Extract the [X, Y] coordinate from the center of the cell holding the provided text.  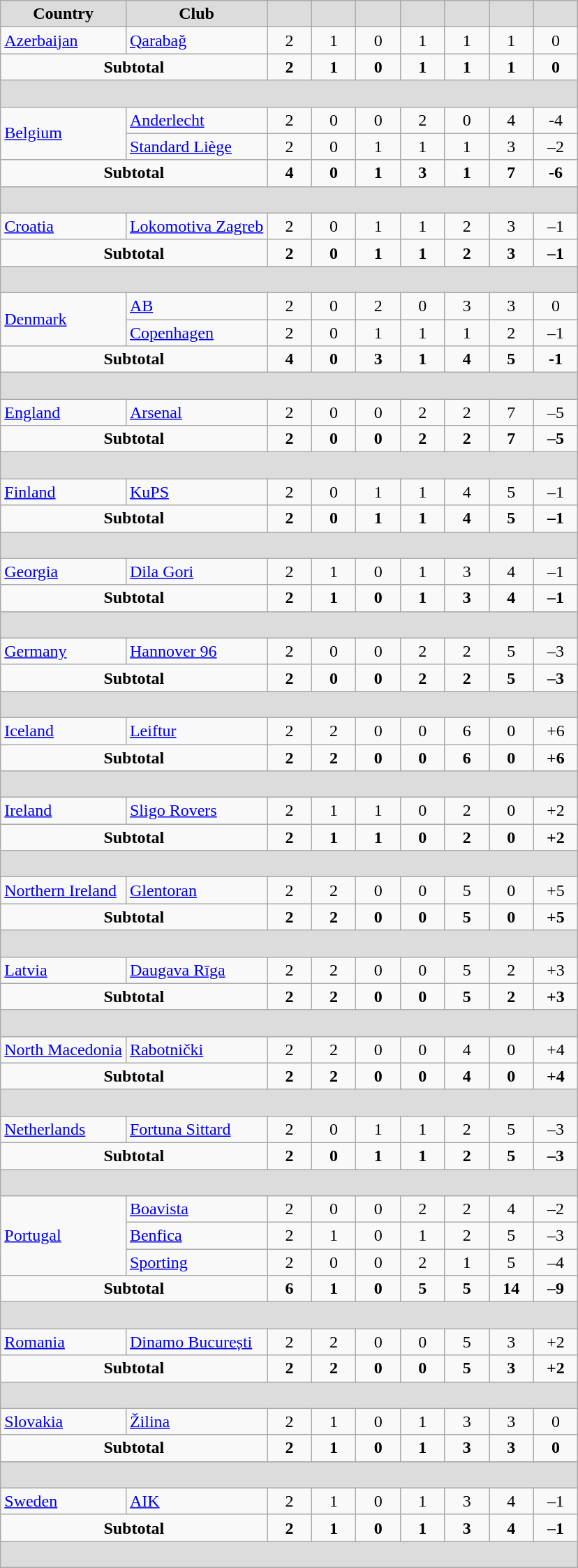
-4 [556, 120]
Iceland [64, 731]
Northern Ireland [64, 890]
-1 [556, 359]
England [64, 412]
Denmark [64, 319]
Belgium [64, 133]
Club [196, 14]
Leiftur [196, 731]
North Macedonia [64, 1050]
Fortuna Sittard [196, 1129]
Croatia [64, 226]
Country [64, 14]
Dinamo București [196, 1342]
Anderlecht [196, 120]
AB [196, 306]
Daugava Rīga [196, 970]
Portugal [64, 1236]
14 [512, 1289]
Ireland [64, 811]
Germany [64, 651]
Sweden [64, 1501]
-6 [556, 173]
Hannover 96 [196, 651]
AIK [196, 1501]
Lokomotiva Zagreb [196, 226]
Standard Liège [196, 147]
KuPS [196, 492]
Benfica [196, 1236]
Copenhagen [196, 333]
Žilina [196, 1421]
Finland [64, 492]
Latvia [64, 970]
Qarabağ [196, 40]
Netherlands [64, 1129]
–9 [556, 1289]
–4 [556, 1262]
Dila Gori [196, 572]
Glentoran [196, 890]
Sligo Rovers [196, 811]
Rabotnički [196, 1050]
Georgia [64, 572]
Romania [64, 1342]
Boavista [196, 1209]
Slovakia [64, 1421]
Sporting [196, 1262]
Azerbaijan [64, 40]
Arsenal [196, 412]
